Extract the (x, y) coordinate from the center of the cell holding the provided text.  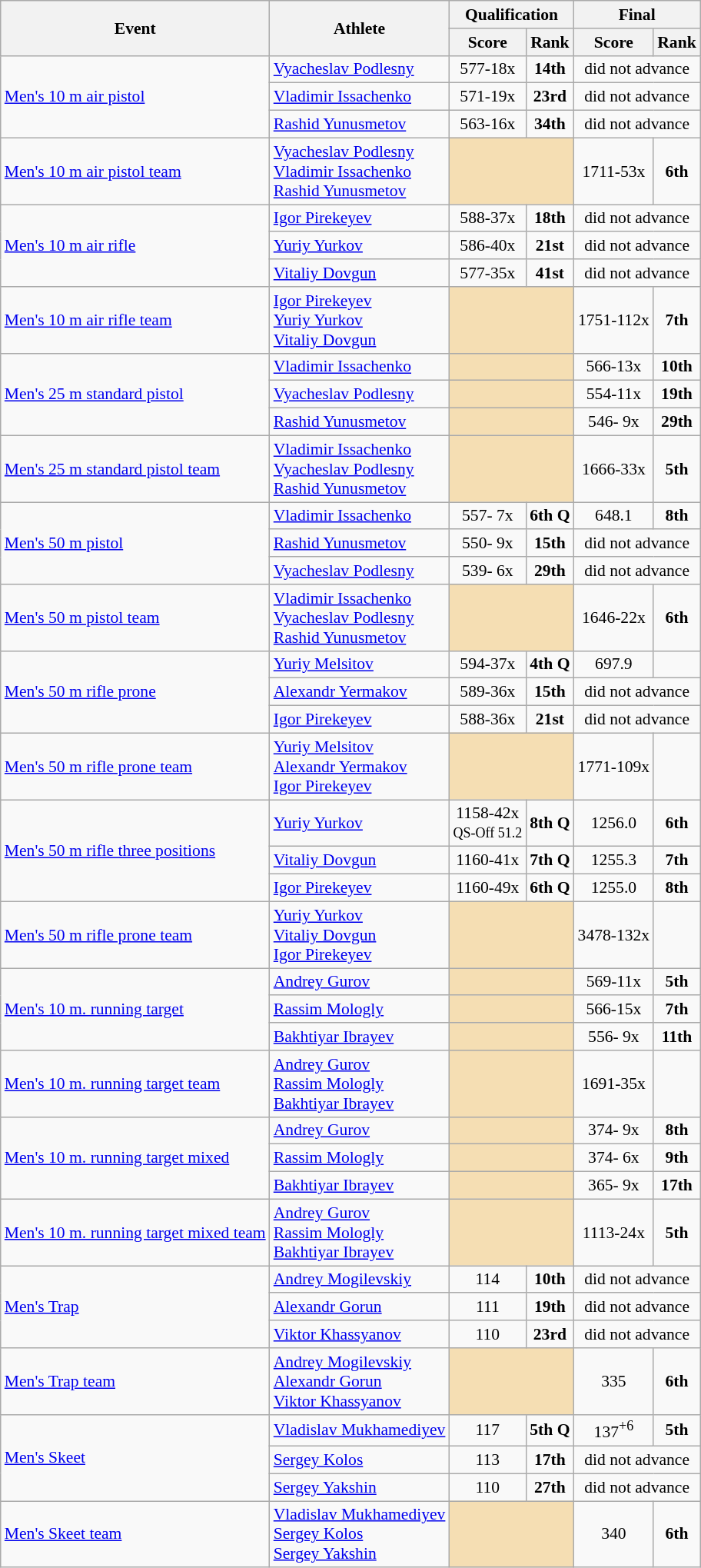
374- 6x (614, 1158)
594-37x (487, 664)
Vyacheslav PodlesnyVladimir IssachenkoRashid Yunusmetov (360, 171)
Men's 10 m. running target (135, 1009)
697.9 (614, 664)
Andrey MogilevskiyAlexandr GorunViktor Khassyanov (360, 1381)
Men's Skeet team (135, 1535)
3478-132x (614, 935)
556- 9x (614, 1037)
Men's 10 m. running target mixed team (135, 1232)
114 (487, 1280)
Alexandr Yermakov (360, 692)
Men's 10 m. running target mixed (135, 1158)
Men's 10 m air rifle (135, 246)
Men's 10 m air pistol team (135, 171)
Men's 10 m. running target team (135, 1084)
557- 7x (487, 516)
Vladislav MukhamediyevSergey KolosSergey Yakshin (360, 1535)
586-40x (487, 246)
1711-53x (614, 171)
137+6 (614, 1430)
Athlete (360, 28)
1255.3 (614, 861)
566-15x (614, 1010)
Yuriy YurkovVitaliy DovgunIgor Pirekeyev (360, 935)
1771-109x (614, 766)
577-18x (487, 69)
1646-22x (614, 618)
1691-35x (614, 1084)
648.1 (614, 516)
Vladislav Mukhamediyev (360, 1430)
4th Q (550, 664)
Men's Skeet (135, 1458)
7th Q (550, 861)
550- 9x (487, 544)
18th (550, 218)
117 (487, 1430)
Alexandr Gorun (360, 1307)
571-19x (487, 97)
Men's 10 m air rifle team (135, 320)
569-11x (614, 982)
588-37x (487, 218)
Men's 50 m pistol team (135, 618)
Event (135, 28)
Sergey Yakshin (360, 1487)
588-36x (487, 720)
1255.0 (614, 888)
Sergey Kolos (360, 1460)
27th (550, 1487)
566-13x (614, 367)
Men's 50 m rifle prone (135, 692)
546- 9x (614, 422)
563-16x (487, 125)
Igor PirekeyevYuriy YurkovVitaliy Dovgun (360, 320)
Men's 25 m standard pistol (135, 394)
Men's 10 m air pistol (135, 97)
Viktor Khassyanov (360, 1334)
1256.0 (614, 823)
1158-42xQS-Off 51.2 (487, 823)
Qualification (511, 15)
9th (676, 1158)
365- 9x (614, 1186)
1751-112x (614, 320)
589-36x (487, 692)
335 (614, 1381)
5th Q (550, 1430)
34th (550, 125)
340 (614, 1535)
1113-24x (614, 1232)
Men's Trap team (135, 1381)
1160-49x (487, 888)
Men's Trap (135, 1307)
Yuriy Melsitov (360, 664)
Men's 25 m standard pistol team (135, 469)
11th (676, 1037)
Men's 50 m rifle three positions (135, 851)
1160-41x (487, 861)
41st (550, 273)
Men's 50 m pistol (135, 543)
14th (550, 69)
Yuriy MelsitovAlexandr YermakovIgor Pirekeyev (360, 766)
8th Q (550, 823)
111 (487, 1307)
554-11x (614, 394)
113 (487, 1460)
374- 9x (614, 1130)
577-35x (487, 273)
Andrey Mogilevskiy (360, 1280)
Final (637, 15)
539- 6x (487, 571)
1666-33x (614, 469)
